For the text-containing cell, return its midpoint in (X, Y) coordinate format. 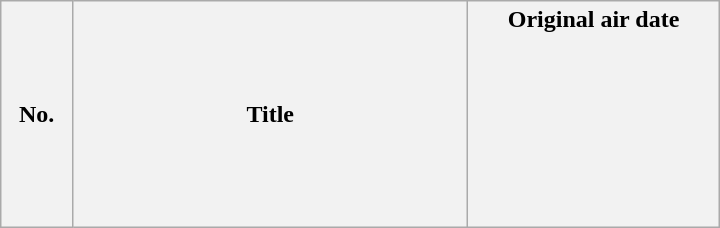
Original air date (594, 114)
Title (270, 114)
No. (37, 114)
